Provide the (X, Y) coordinate of the cell's center where the given text is located.  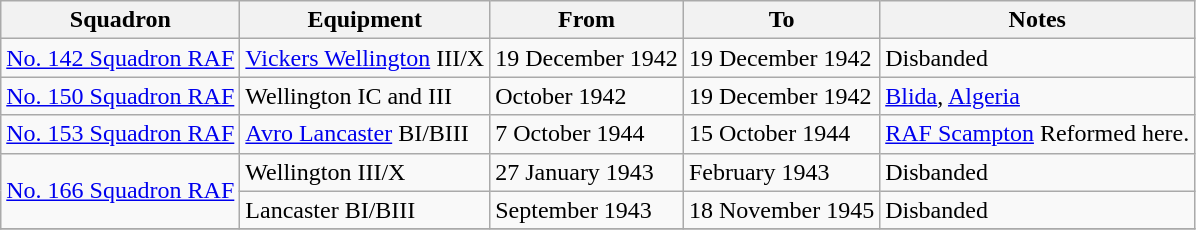
15 October 1944 (781, 134)
Wellington IC and III (365, 96)
27 January 1943 (587, 172)
RAF Scampton Reformed here. (1038, 134)
Avro Lancaster BI/BIII (365, 134)
No. 166 Squadron RAF (120, 191)
7 October 1944 (587, 134)
To (781, 20)
September 1943 (587, 210)
Equipment (365, 20)
October 1942 (587, 96)
No. 153 Squadron RAF (120, 134)
No. 142 Squadron RAF (120, 58)
From (587, 20)
February 1943 (781, 172)
Vickers Wellington III/X (365, 58)
Wellington III/X (365, 172)
Lancaster BI/BIII (365, 210)
No. 150 Squadron RAF (120, 96)
18 November 1945 (781, 210)
Blida, Algeria (1038, 96)
Squadron (120, 20)
Notes (1038, 20)
